Output the [X, Y] coordinate of the center of the cell containing the given text.  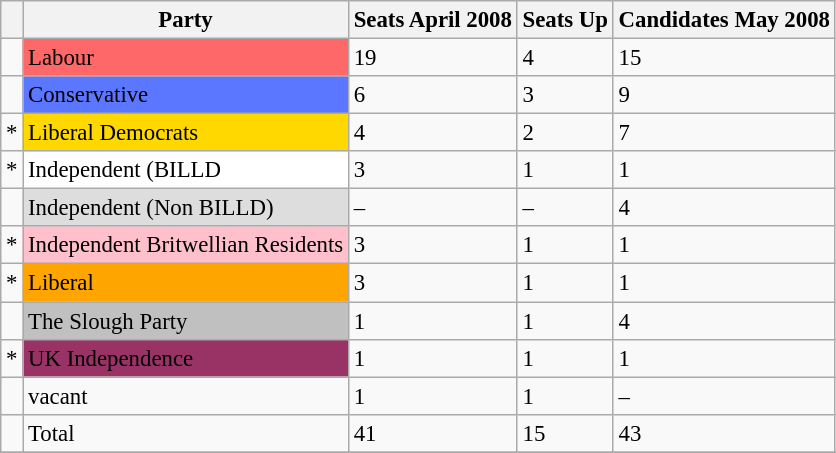
Independent Britwellian Residents [186, 245]
UK Independence [186, 358]
Candidates May 2008 [724, 20]
Liberal [186, 283]
19 [432, 58]
Total [186, 433]
41 [432, 433]
Seats Up [565, 20]
Seats April 2008 [432, 20]
vacant [186, 396]
Conservative [186, 95]
7 [724, 133]
Labour [186, 58]
2 [565, 133]
Independent (Non BILLD) [186, 208]
Independent (BILLD [186, 170]
9 [724, 95]
6 [432, 95]
Liberal Democrats [186, 133]
Party [186, 20]
43 [724, 433]
The Slough Party [186, 321]
